Determine the [X, Y] coordinate at the center of the cell enclosing the given text.  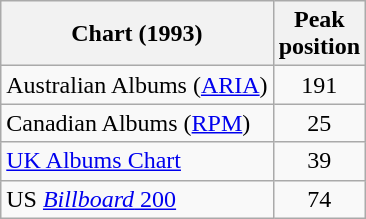
191 [319, 85]
UK Albums Chart [137, 161]
US Billboard 200 [137, 199]
Peakposition [319, 34]
Chart (1993) [137, 34]
39 [319, 161]
25 [319, 123]
Canadian Albums (RPM) [137, 123]
74 [319, 199]
Australian Albums (ARIA) [137, 85]
